From the cell containing the given text, extract its center point as (X, Y) coordinate. 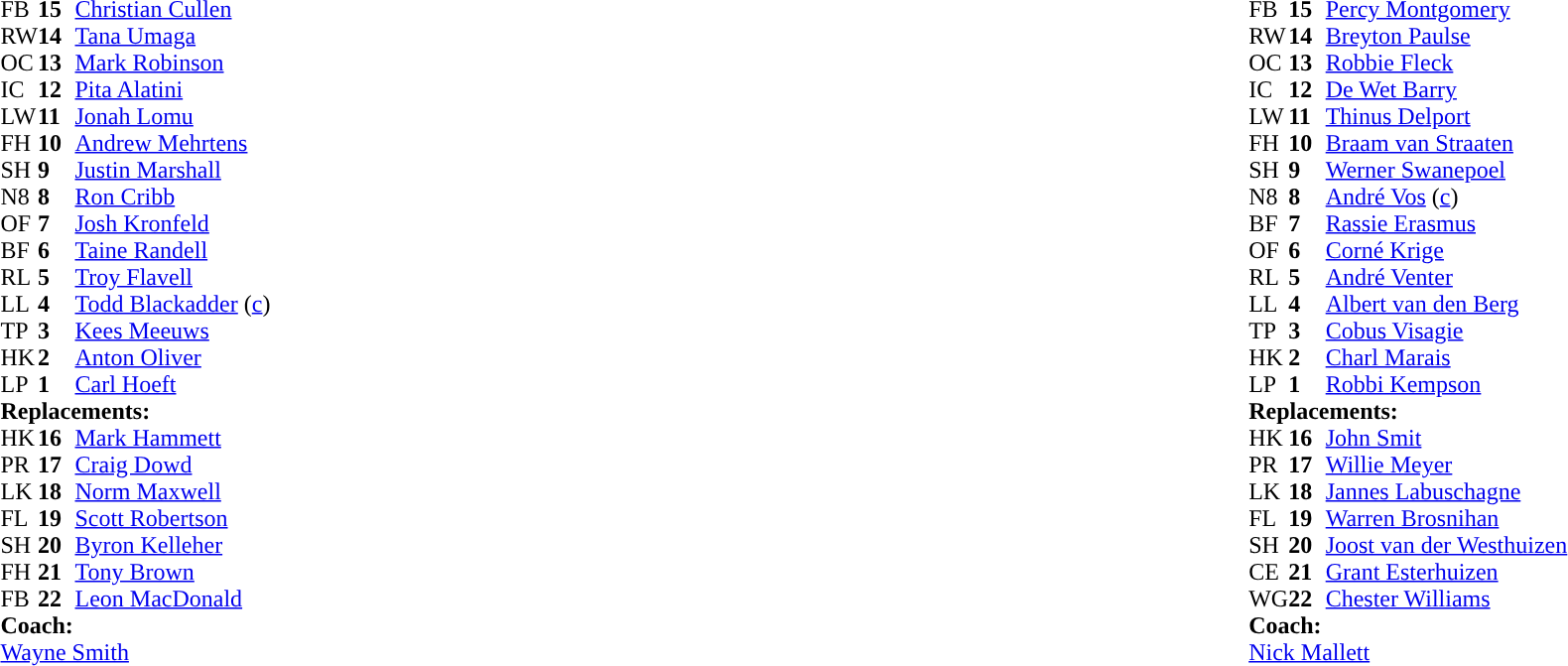
Troy Flavell (173, 278)
Carl Hoeft (173, 385)
Todd Blackadder (c) (173, 304)
Taine Randell (173, 250)
Grant Esterhuizen (1447, 572)
Josh Kronfeld (173, 224)
Willie Meyer (1447, 465)
Jannes Labuschagne (1447, 492)
Rassie Erasmus (1447, 224)
Ron Cribb (173, 197)
Cobus Visagie (1447, 332)
Kees Meeuws (173, 332)
Anton Oliver (173, 357)
John Smit (1447, 439)
Chester Williams (1447, 599)
Leon MacDonald (173, 599)
Robbie Fleck (1447, 64)
André Vos (c) (1447, 197)
De Wet Barry (1447, 89)
Werner Swanepoel (1447, 171)
Justin Marshall (173, 171)
Scott Robertson (173, 518)
WG (1268, 599)
Wayne Smith (135, 653)
Tana Umaga (173, 36)
Breyton Paulse (1447, 36)
Andrew Mehrtens (173, 143)
Mark Hammett (173, 439)
Norm Maxwell (173, 492)
Joost van der Westhuizen (1447, 546)
Robbi Kempson (1447, 385)
Albert van den Berg (1447, 304)
Corné Krige (1447, 250)
CE (1268, 572)
Tony Brown (173, 572)
Nick Mallett (1407, 653)
Warren Brosnihan (1447, 518)
Thinus Delport (1447, 117)
Charl Marais (1447, 357)
Braam van Straaten (1447, 143)
Jonah Lomu (173, 117)
Byron Kelleher (173, 546)
Pita Alatini (173, 89)
André Venter (1447, 278)
Mark Robinson (173, 64)
FB (19, 599)
Craig Dowd (173, 465)
